Identify which cell holds the provided text, then report its [X, Y] central coordinate. 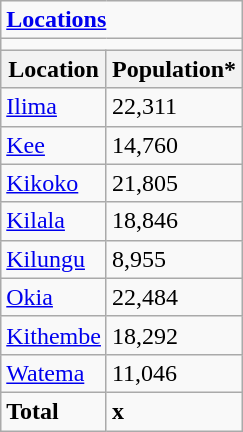
Locations [122, 20]
Ilima [54, 107]
Kikoko [54, 183]
Population* [174, 69]
14,760 [174, 145]
Watema [54, 373]
Location [54, 69]
22,311 [174, 107]
21,805 [174, 183]
Kee [54, 145]
18,846 [174, 221]
18,292 [174, 335]
Kilala [54, 221]
11,046 [174, 373]
Kilungu [54, 259]
Kithembe [54, 335]
Okia [54, 297]
22,484 [174, 297]
Total [54, 411]
x [174, 411]
8,955 [174, 259]
